Search for the cell housing the specified text and yield its (X, Y) center coordinate. 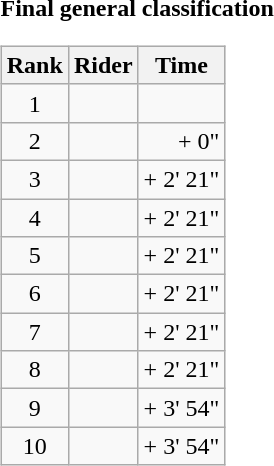
4 (34, 217)
3 (34, 179)
6 (34, 294)
+ 0" (182, 141)
5 (34, 256)
Time (182, 65)
Rank (34, 65)
9 (34, 408)
7 (34, 332)
1 (34, 103)
10 (34, 446)
Rider (103, 65)
8 (34, 370)
2 (34, 141)
